Capture the cell that displays the provided text and extract its (X, Y) central coordinate. 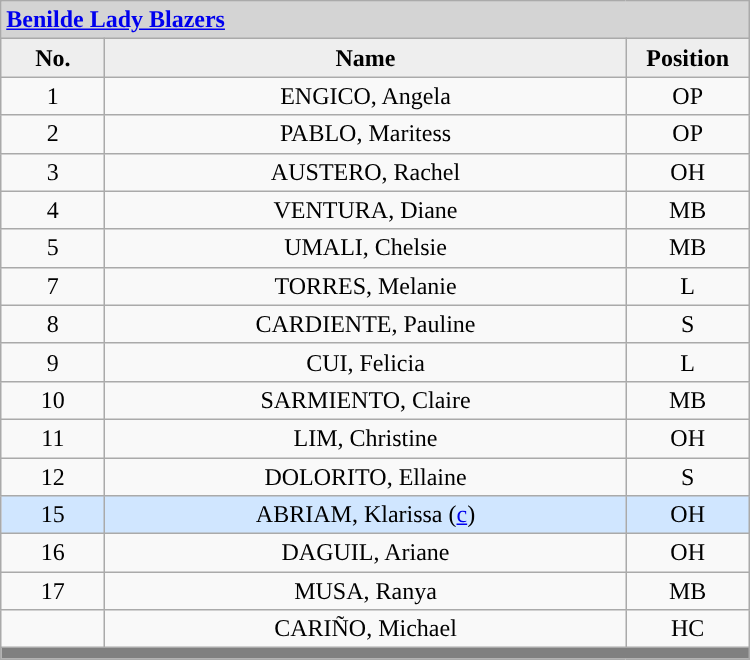
Benilde Lady Blazers (375, 20)
CARDIENTE, Pauline (366, 324)
5 (53, 248)
Name (366, 58)
8 (53, 324)
No. (53, 58)
SARMIENTO, Claire (366, 400)
Position (688, 58)
CUI, Felicia (366, 362)
17 (53, 591)
VENTURA, Diane (366, 210)
PABLO, Maritess (366, 134)
UMALI, Chelsie (366, 248)
MUSA, Ranya (366, 591)
15 (53, 515)
2 (53, 134)
10 (53, 400)
TORRES, Melanie (366, 286)
DOLORITO, Ellaine (366, 477)
DAGUIL, Ariane (366, 553)
12 (53, 477)
ABRIAM, Klarissa (c) (366, 515)
1 (53, 96)
LIM, Christine (366, 438)
ENGICO, Angela (366, 96)
11 (53, 438)
AUSTERO, Rachel (366, 172)
4 (53, 210)
CARIÑO, Michael (366, 629)
7 (53, 286)
16 (53, 553)
HC (688, 629)
3 (53, 172)
9 (53, 362)
